Output the [X, Y] coordinate of the center of the cell containing the given text.  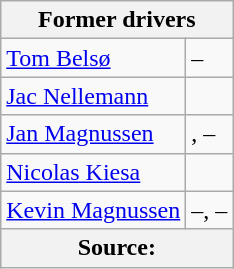
Jac Nellemann [94, 96]
–, – [210, 210]
Jan Magnussen [94, 134]
– [210, 58]
, – [210, 134]
Source: [117, 248]
Former drivers [117, 20]
Kevin Magnussen [94, 210]
Tom Belsø [94, 58]
Nicolas Kiesa [94, 172]
